Extract the [X, Y] coordinate from the center of the cell holding the provided text.  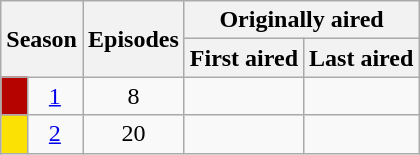
First aired [244, 58]
Last aired [362, 58]
1 [54, 96]
Episodes [133, 39]
Season [42, 39]
2 [54, 134]
20 [133, 134]
Originally aired [302, 20]
8 [133, 96]
